For the text-containing cell, return its midpoint in (x, y) coordinate format. 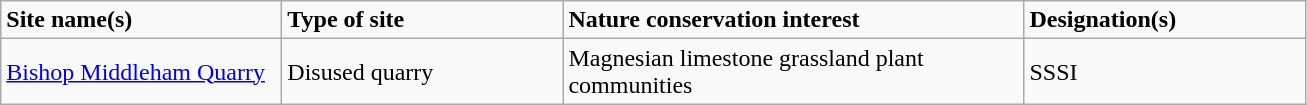
Bishop Middleham Quarry (142, 72)
Nature conservation interest (794, 20)
Site name(s) (142, 20)
Designation(s) (1164, 20)
Type of site (422, 20)
Magnesian limestone grassland plant communities (794, 72)
Disused quarry (422, 72)
SSSI (1164, 72)
